Detect which cell encompasses the target text, then output its (x, y) center coordinate. 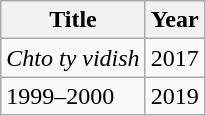
1999–2000 (73, 96)
2019 (174, 96)
Title (73, 20)
2017 (174, 58)
Chto ty vidish (73, 58)
Year (174, 20)
